Provide the (X, Y) coordinate of the cell's center where the given text is located.  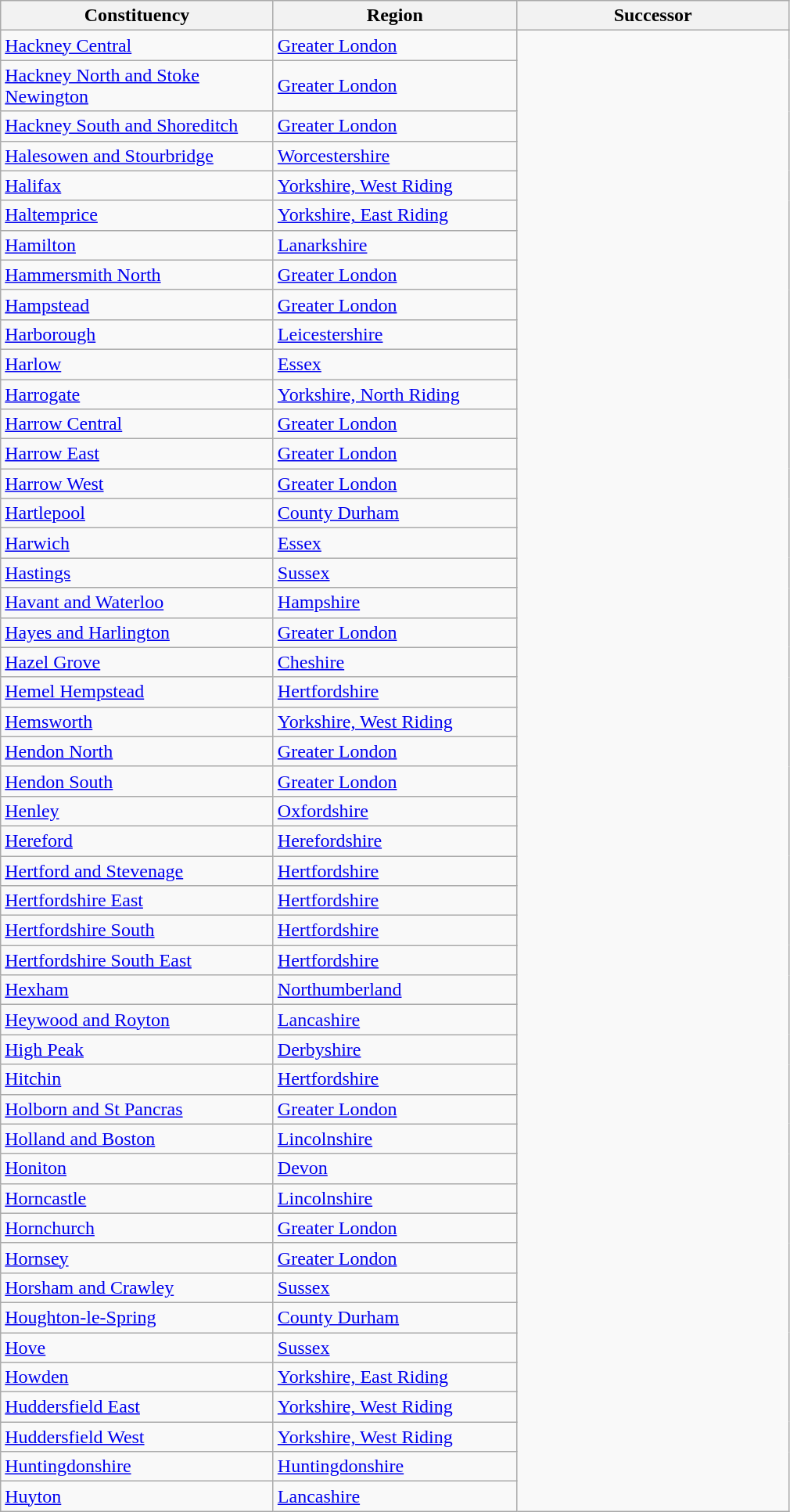
Hammersmith North (138, 275)
Lanarkshire (394, 245)
Hampstead (138, 304)
Derbyshire (394, 1049)
Henley (138, 811)
Halifax (138, 185)
Honiton (138, 1168)
Hendon South (138, 781)
Hornsey (138, 1258)
Hemsworth (138, 722)
Hornchurch (138, 1228)
Harrogate (138, 394)
Oxfordshire (394, 811)
Leicestershire (394, 334)
Hereford (138, 841)
Holborn and St Pancras (138, 1109)
Huyton (138, 1496)
Harborough (138, 334)
Halesowen and Stourbridge (138, 156)
Hamilton (138, 245)
Hartlepool (138, 513)
Howden (138, 1377)
Harlow (138, 364)
Hertford and Stevenage (138, 871)
Houghton-le-Spring (138, 1317)
Hove (138, 1347)
Herefordshire (394, 841)
Heywood and Royton (138, 1020)
Hexham (138, 990)
Hazel Grove (138, 662)
Hackney Central (138, 45)
Horncastle (138, 1198)
Huddersfield West (138, 1437)
Successor (652, 16)
Hackney North and Stoke Newington (138, 86)
Hendon North (138, 751)
Haltemprice (138, 215)
Constituency (138, 16)
Hemel Hempstead (138, 692)
Cheshire (394, 662)
Yorkshire, North Riding (394, 394)
Harrow West (138, 484)
Huddersfield East (138, 1407)
Harwich (138, 543)
Hertfordshire South (138, 931)
High Peak (138, 1049)
Hackney South and Shoreditch (138, 126)
Hastings (138, 573)
Hertfordshire East (138, 901)
Worcestershire (394, 156)
Harrow East (138, 454)
Hampshire (394, 603)
Devon (394, 1168)
Northumberland (394, 990)
Hayes and Harlington (138, 632)
Hitchin (138, 1079)
Holland and Boston (138, 1139)
Harrow Central (138, 424)
Hertfordshire South East (138, 960)
Havant and Waterloo (138, 603)
Horsham and Crawley (138, 1287)
Region (394, 16)
